Capture the cell that displays the provided text and extract its (x, y) central coordinate. 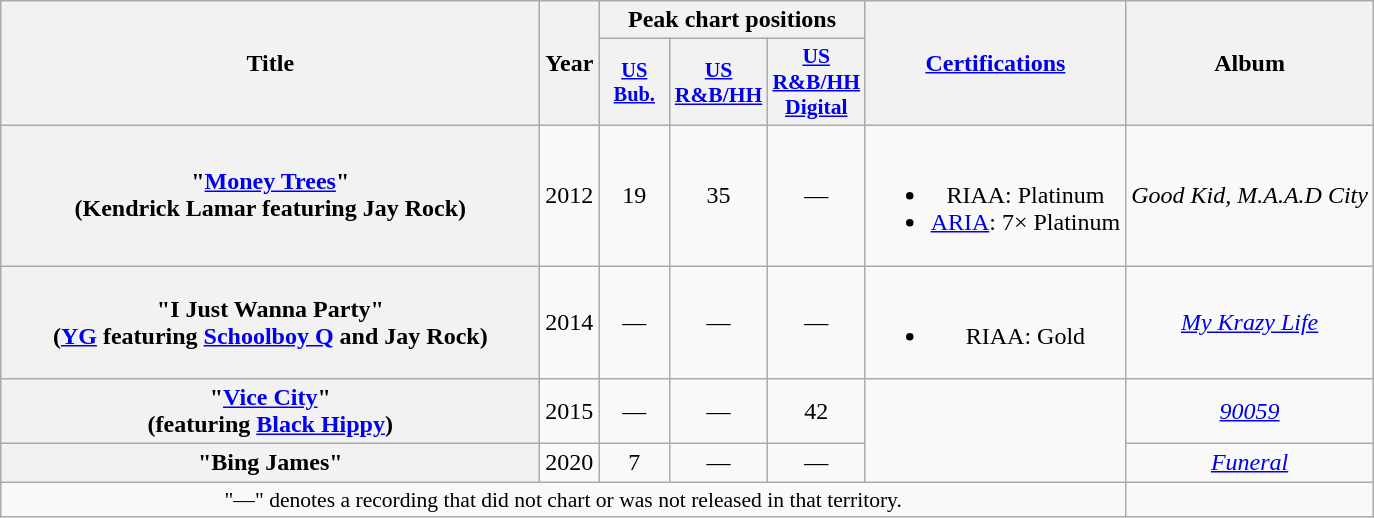
2012 (570, 195)
Album (1250, 64)
Certifications (996, 64)
Year (570, 64)
Good Kid, M.A.A.D City (1250, 195)
US R&B/HH Digital (816, 82)
42 (816, 412)
35 (719, 195)
90059 (1250, 412)
Title (270, 64)
7 (634, 463)
"—" denotes a recording that did not chart or was not released in that territory. (564, 500)
2015 (570, 412)
"Money Trees"(Kendrick Lamar featuring Jay Rock) (270, 195)
Peak chart positions (732, 20)
RIAA: Gold (996, 322)
Funeral (1250, 463)
2014 (570, 322)
"Vice City"(featuring Black Hippy) (270, 412)
19 (634, 195)
My Krazy Life (1250, 322)
"I Just Wanna Party"(YG featuring Schoolboy Q and Jay Rock) (270, 322)
RIAA: PlatinumARIA: 7× Platinum (996, 195)
US R&B/HH (719, 82)
USBub. (634, 82)
"Bing James" (270, 463)
2020 (570, 463)
